Output the [x, y] coordinate of the center of the cell containing the given text.  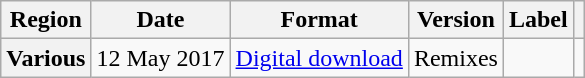
Region [46, 20]
Format [319, 20]
Various [46, 58]
12 May 2017 [160, 58]
Label [538, 20]
Date [160, 20]
Version [456, 20]
Digital download [319, 58]
Remixes [456, 58]
